Locate the cell with the specified text and output its (X, Y) center coordinate. 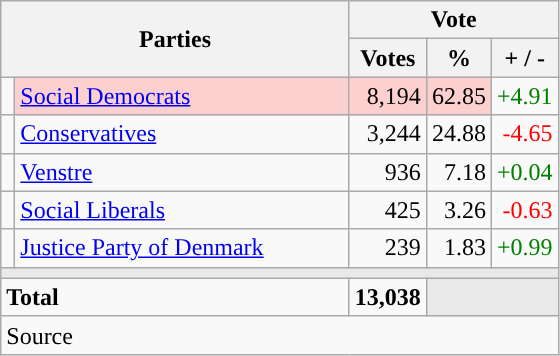
3.26 (458, 210)
1.83 (458, 248)
62.85 (458, 96)
Venstre (182, 172)
Votes (388, 58)
+0.99 (524, 248)
Parties (176, 39)
+ / - (524, 58)
13,038 (388, 297)
Justice Party of Denmark (182, 248)
Conservatives (182, 134)
-4.65 (524, 134)
3,244 (388, 134)
-0.63 (524, 210)
+0.04 (524, 172)
Social Liberals (182, 210)
936 (388, 172)
8,194 (388, 96)
Total (176, 297)
+4.91 (524, 96)
24.88 (458, 134)
% (458, 58)
Source (280, 335)
239 (388, 248)
7.18 (458, 172)
Social Democrats (182, 96)
Vote (454, 20)
425 (388, 210)
